From the cell containing the given text, extract its center point as [X, Y] coordinate. 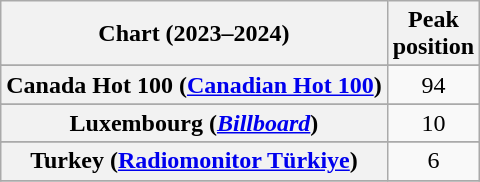
Turkey (Radiomonitor Türkiye) [194, 161]
Luxembourg (Billboard) [194, 123]
Chart (2023–2024) [194, 34]
10 [433, 123]
94 [433, 85]
6 [433, 161]
Peakposition [433, 34]
Canada Hot 100 (Canadian Hot 100) [194, 85]
